Output the [X, Y] coordinate of the center of the cell containing the given text.  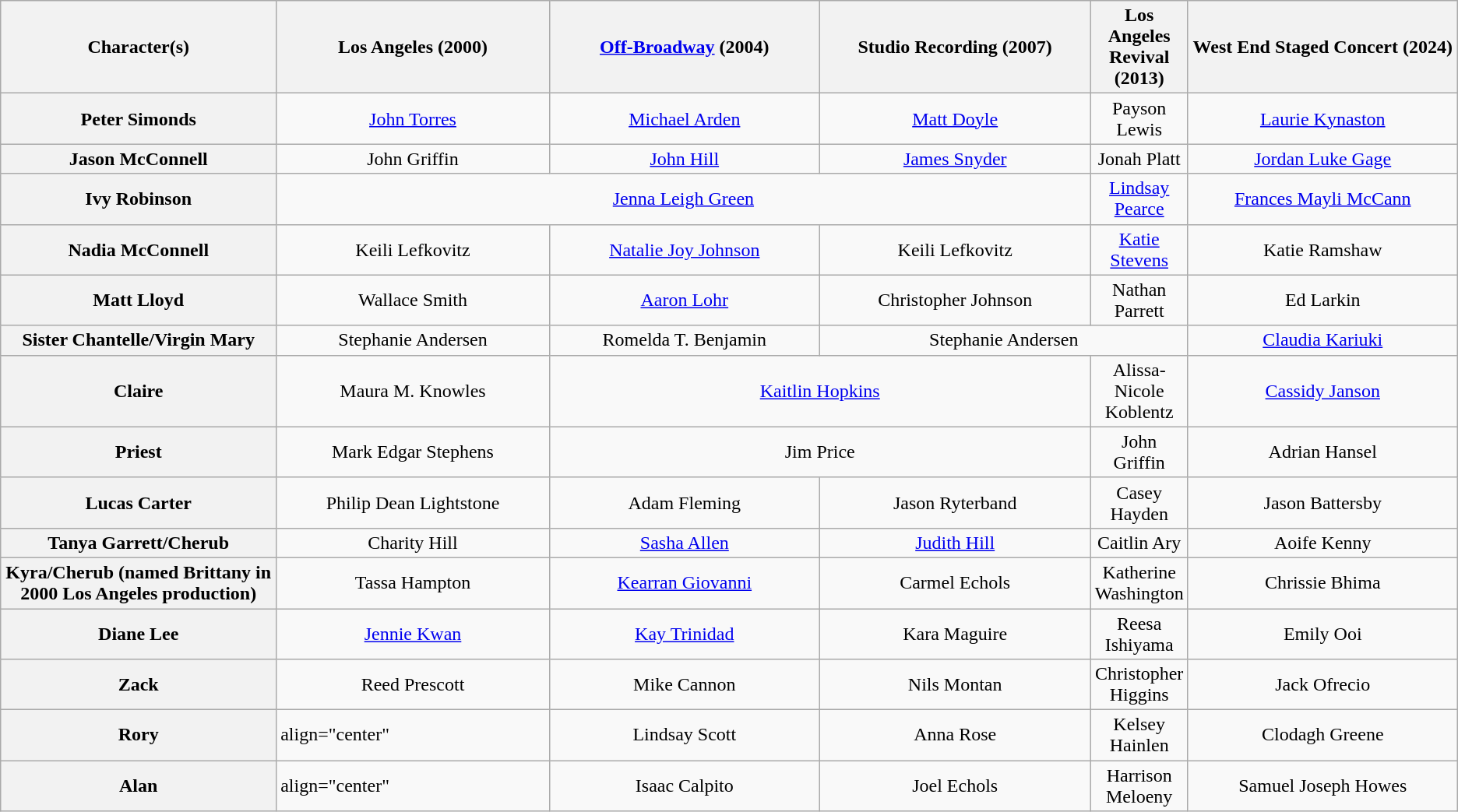
Katie Ramshaw [1322, 249]
Lindsay Pearce [1139, 199]
Matt Doyle [955, 118]
Lindsay Scott [684, 735]
Joel Echols [955, 786]
Jonah Platt [1139, 159]
Anna Rose [955, 735]
Claire [139, 391]
Isaac Calpito [684, 786]
Studio Recording (2007) [955, 47]
Jennie Kwan [413, 634]
Aoife Kenny [1322, 543]
Emily Ooi [1322, 634]
John Torres [413, 118]
Nadia McConnell [139, 249]
Rory [139, 735]
Adrian Hansel [1322, 452]
Chrissie Bhima [1322, 582]
John Hill [684, 159]
Samuel Joseph Howes [1322, 786]
Charity Hill [413, 543]
Jason Battersby [1322, 503]
Nils Montan [955, 685]
Jason McConnell [139, 159]
Claudia Kariuki [1322, 340]
Maura M. Knowles [413, 391]
Ed Larkin [1322, 301]
Sasha Allen [684, 543]
Philip Dean Lightstone [413, 503]
Kara Maguire [955, 634]
Los Angeles Revival (2013) [1139, 47]
Mike Cannon [684, 685]
Los Angeles (2000) [413, 47]
Kaitlin Hopkins [819, 391]
Frances Mayli McCann [1322, 199]
Peter Simonds [139, 118]
Carmel Echols [955, 582]
Jim Price [819, 452]
Michael Arden [684, 118]
James Snyder [955, 159]
Caitlin Ary [1139, 543]
Alissa-Nicole Koblentz [1139, 391]
Ivy Robinson [139, 199]
Payson Lewis [1139, 118]
Jason Ryterband [955, 503]
Character(s) [139, 47]
Matt Lloyd [139, 301]
Jordan Luke Gage [1322, 159]
Laurie Kynaston [1322, 118]
Kelsey Hainlen [1139, 735]
Kearran Giovanni [684, 582]
Lucas Carter [139, 503]
Natalie Joy Johnson [684, 249]
Kyra/Cherub (named Brittany in 2000 Los Angeles production) [139, 582]
Romelda T. Benjamin [684, 340]
Wallace Smith [413, 301]
Reesa Ishiyama [1139, 634]
Jenna Leigh Green [684, 199]
Harrison Meloeny [1139, 786]
Alan [139, 786]
Nathan Parrett [1139, 301]
Priest [139, 452]
Tassa Hampton [413, 582]
Clodagh Greene [1322, 735]
Tanya Garrett/Cherub [139, 543]
Cassidy Janson [1322, 391]
Katie Stevens [1139, 249]
Christopher Higgins [1139, 685]
Diane Lee [139, 634]
Zack [139, 685]
Jack Ofrecio [1322, 685]
Judith Hill [955, 543]
Katherine Washington [1139, 582]
Aaron Lohr [684, 301]
Sister Chantelle/Virgin Mary [139, 340]
Reed Prescott [413, 685]
Adam Fleming [684, 503]
Casey Hayden [1139, 503]
Mark Edgar Stephens [413, 452]
Off-Broadway (2004) [684, 47]
Kay Trinidad [684, 634]
West End Staged Concert (2024) [1322, 47]
Christopher Johnson [955, 301]
